Detect which cell encompasses the target text, then output its (x, y) center coordinate. 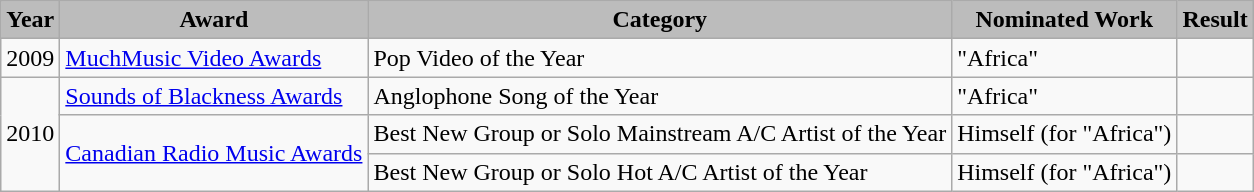
Best New Group or Solo Hot A/C Artist of the Year (660, 172)
Nominated Work (1064, 20)
Year (30, 20)
2010 (30, 134)
Sounds of Blackness Awards (214, 96)
2009 (30, 58)
Award (214, 20)
Result (1215, 20)
Pop Video of the Year (660, 58)
Anglophone Song of the Year (660, 96)
Category (660, 20)
Canadian Radio Music Awards (214, 153)
Best New Group or Solo Mainstream A/C Artist of the Year (660, 134)
MuchMusic Video Awards (214, 58)
